Return (X, Y) of the center of cell containing provided text 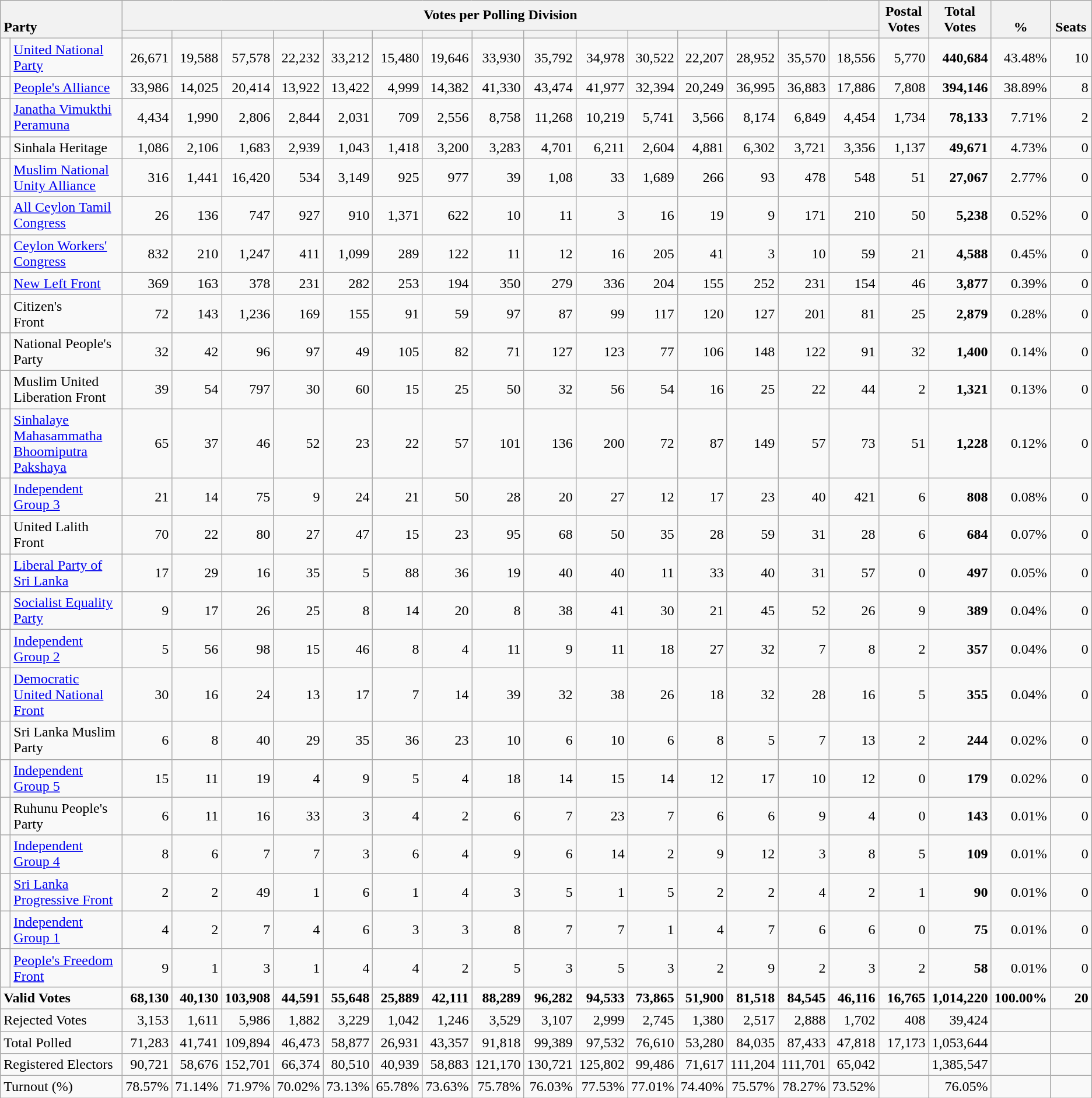
32,394 (652, 87)
Democratic United National Front (66, 694)
39,424 (960, 1020)
244 (960, 741)
81 (854, 314)
1,990 (197, 118)
40,130 (197, 998)
3,721 (804, 148)
Janatha Vimukthi Peramuna (66, 118)
65,042 (854, 1065)
73.13% (348, 1087)
684 (960, 535)
United National Party (66, 57)
316 (147, 177)
808 (960, 497)
40,939 (398, 1065)
6,302 (752, 148)
1,228 (960, 443)
179 (960, 778)
1,042 (398, 1020)
3,356 (854, 148)
120 (702, 314)
42 (197, 351)
49,671 (960, 148)
99 (602, 314)
30,522 (652, 57)
154 (854, 283)
84,545 (804, 998)
747 (247, 216)
58,877 (348, 1042)
3,566 (702, 118)
65 (147, 443)
75.78% (498, 1087)
1,683 (247, 148)
0.08% (1021, 497)
109 (960, 854)
46,473 (299, 1042)
111,204 (752, 1065)
4,454 (854, 118)
Independent Group 1 (66, 929)
977 (447, 177)
76,610 (652, 1042)
96 (247, 351)
2,806 (247, 118)
PostalVotes (904, 20)
91,818 (498, 1042)
123 (602, 351)
42,111 (447, 998)
19,646 (447, 57)
25,889 (398, 998)
Valid Votes (62, 998)
22,207 (702, 57)
200 (602, 443)
1,385,547 (960, 1065)
0.45% (1021, 253)
3,229 (348, 1020)
152,701 (247, 1065)
National People's Party (66, 351)
78,133 (960, 118)
28,952 (752, 57)
43.48% (1021, 57)
171 (804, 216)
3,149 (348, 177)
440,684 (960, 57)
66,374 (299, 1065)
378 (247, 283)
98 (247, 648)
41,741 (197, 1042)
Sinhalaye Mahasammatha Bhoomiputra Pakshaya (66, 443)
8,174 (752, 118)
47 (348, 535)
0.52% (1021, 216)
Independent Group 2 (66, 648)
20,414 (247, 87)
130,721 (549, 1065)
497 (960, 573)
17,173 (904, 1042)
106 (702, 351)
1,043 (348, 148)
13,422 (348, 87)
65.78% (398, 1087)
22,232 (299, 57)
2,939 (299, 148)
1,882 (299, 1020)
1,246 (447, 1020)
Muslim United Liberation Front (66, 390)
0.12% (1021, 443)
478 (804, 177)
55,648 (348, 998)
797 (247, 390)
548 (854, 177)
36,883 (804, 87)
33,930 (498, 57)
27,067 (960, 177)
80 (247, 535)
336 (602, 283)
1,236 (247, 314)
15,480 (398, 57)
369 (147, 283)
88 (398, 573)
Rejected Votes (62, 1020)
70.02% (299, 1087)
5,770 (904, 57)
33,986 (147, 87)
16,420 (247, 177)
252 (752, 283)
68,130 (147, 998)
6,849 (804, 118)
7,808 (904, 87)
4.73% (1021, 148)
5,986 (247, 1020)
41,977 (602, 87)
709 (398, 118)
94,533 (602, 998)
Socialist Equality Party (66, 611)
204 (652, 283)
60 (348, 390)
38.89% (1021, 87)
All Ceylon Tamil Congress (66, 216)
Independent Group 4 (66, 854)
46,116 (854, 998)
82 (447, 351)
Ceylon Workers' Congress (66, 253)
8,758 (498, 118)
26,931 (398, 1042)
People's Freedom Front (66, 968)
2,556 (447, 118)
0.13% (1021, 390)
253 (398, 283)
3,153 (147, 1020)
2,517 (752, 1020)
57,578 (247, 57)
19,588 (197, 57)
1,137 (904, 148)
289 (398, 253)
1,702 (854, 1020)
47,818 (854, 1042)
169 (299, 314)
0.14% (1021, 351)
357 (960, 648)
78.27% (804, 1087)
% (1021, 20)
75.57% (752, 1087)
People's Alliance (66, 87)
1,400 (960, 351)
111,701 (804, 1065)
58 (960, 968)
148 (752, 351)
35,570 (804, 57)
0.07% (1021, 535)
10,219 (602, 118)
2,031 (348, 118)
96,282 (549, 998)
2,844 (299, 118)
5,238 (960, 216)
18,556 (854, 57)
100.00% (1021, 998)
81,518 (752, 998)
2,604 (652, 148)
13,922 (299, 87)
14,382 (447, 87)
71.97% (247, 1087)
2.77% (1021, 177)
97,532 (602, 1042)
Party (62, 20)
Sri Lanka Muslim Party (66, 741)
6,211 (602, 148)
622 (447, 216)
282 (348, 283)
1,099 (348, 253)
4,701 (549, 148)
163 (197, 283)
35,792 (549, 57)
534 (299, 177)
16,765 (904, 998)
Ruhunu People's Party (66, 816)
88,289 (498, 998)
Total Polled (62, 1042)
925 (398, 177)
New Left Front (66, 283)
Sinhala Heritage (66, 148)
2,888 (804, 1020)
350 (498, 283)
421 (854, 497)
Registered Electors (62, 1065)
1,734 (904, 118)
1,371 (398, 216)
26,671 (147, 57)
3,107 (549, 1020)
3,529 (498, 1020)
910 (348, 216)
408 (904, 1020)
Seats (1071, 20)
36,995 (752, 87)
77.53% (602, 1087)
117 (652, 314)
Liberal Party of Sri Lanka (66, 573)
389 (960, 611)
0.05% (1021, 573)
53,280 (702, 1042)
105 (398, 351)
205 (652, 253)
70 (147, 535)
80,510 (348, 1065)
2,106 (197, 148)
44,591 (299, 998)
1,086 (147, 148)
3,200 (447, 148)
Votes per Polling Division (501, 15)
Total Votes (960, 20)
1,053,644 (960, 1042)
101 (498, 443)
0.28% (1021, 314)
51,900 (702, 998)
1,321 (960, 390)
41,330 (498, 87)
832 (147, 253)
2,879 (960, 314)
109,894 (247, 1042)
76.03% (549, 1087)
68 (549, 535)
3,283 (498, 148)
Independent Group 5 (66, 778)
4,999 (398, 87)
7.71% (1021, 118)
14,025 (197, 87)
3,877 (960, 283)
78.57% (147, 1087)
11,268 (549, 118)
125,802 (602, 1065)
90,721 (147, 1065)
84,035 (752, 1042)
201 (804, 314)
87,433 (804, 1042)
279 (549, 283)
95 (498, 535)
121,170 (498, 1065)
1,418 (398, 148)
1,441 (197, 177)
Citizen'sFront (66, 314)
927 (299, 216)
1,689 (652, 177)
99,486 (652, 1065)
0.39% (1021, 283)
73.63% (447, 1087)
1,611 (197, 1020)
74.40% (702, 1087)
45 (752, 611)
266 (702, 177)
Turnout (%) (62, 1087)
73,865 (652, 998)
77 (652, 351)
58,883 (447, 1065)
4,881 (702, 148)
71.14% (197, 1087)
394,146 (960, 87)
93 (752, 177)
34,978 (602, 57)
Sri Lanka Progressive Front (66, 892)
71,617 (702, 1065)
58,676 (197, 1065)
17,886 (854, 87)
2,745 (652, 1020)
149 (752, 443)
71 (498, 351)
Muslim National Unity Alliance (66, 177)
43,474 (549, 87)
99,389 (549, 1042)
71,283 (147, 1042)
1,014,220 (960, 998)
4,434 (147, 118)
194 (447, 283)
76.05% (960, 1087)
355 (960, 694)
2,999 (602, 1020)
73.52% (854, 1087)
5,741 (652, 118)
73 (854, 443)
103,908 (247, 998)
1,08 (549, 177)
90 (960, 892)
43,357 (447, 1042)
20,249 (702, 87)
77.01% (652, 1087)
United Lalith Front (66, 535)
1,380 (702, 1020)
Independent Group 3 (66, 497)
1,247 (247, 253)
37 (197, 443)
33,212 (348, 57)
44 (854, 390)
4,588 (960, 253)
411 (299, 253)
